Return the (X, Y) coordinate for the center point of the cell that contains the specified text.  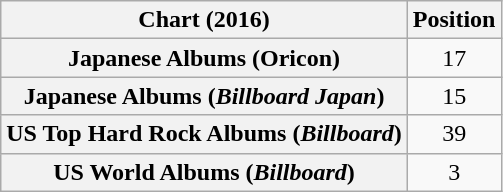
US Top Hard Rock Albums (Billboard) (204, 134)
39 (454, 134)
3 (454, 172)
Chart (2016) (204, 20)
17 (454, 58)
Japanese Albums (Oricon) (204, 58)
US World Albums (Billboard) (204, 172)
Position (454, 20)
15 (454, 96)
Japanese Albums (Billboard Japan) (204, 96)
